For the text-containing cell, return its midpoint in [X, Y] coordinate format. 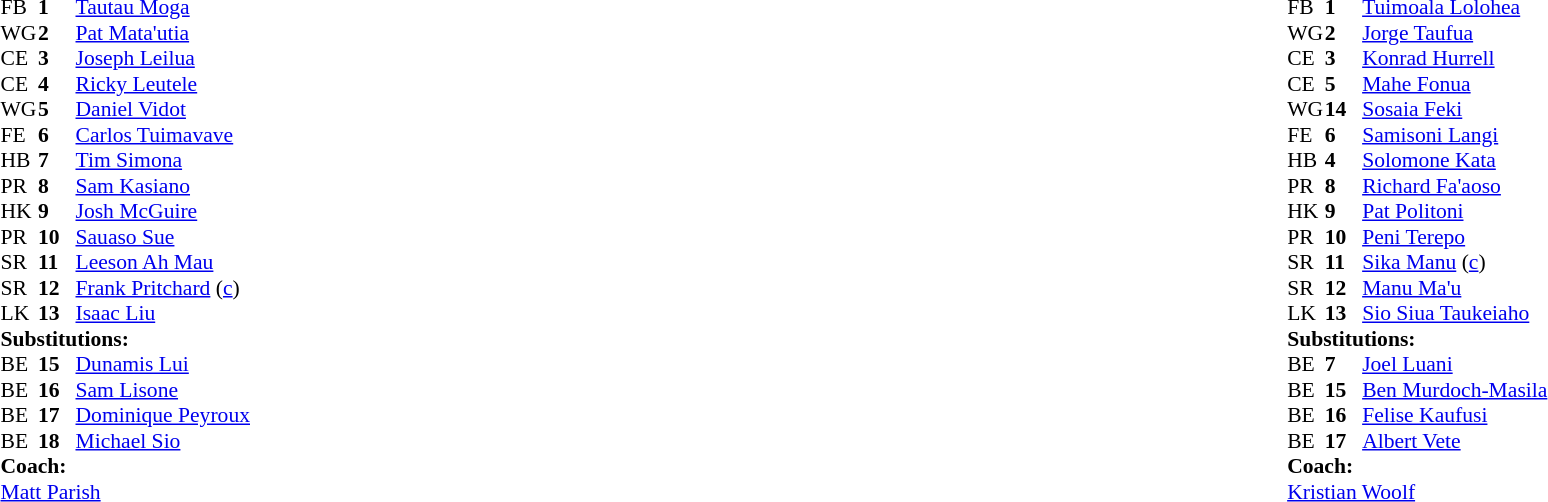
Sio Siua Taukeiaho [1454, 313]
Sika Manu (c) [1454, 263]
Samisoni Langi [1454, 135]
Ricky Leutele [163, 84]
Sam Lisone [163, 390]
Josh McGuire [163, 211]
Pat Mata'utia [163, 33]
Peni Terepo [1454, 237]
Jorge Taufua [1454, 33]
Michael Sio [163, 441]
Dominique Peyroux [163, 415]
Sauaso Sue [163, 237]
Mahe Fonua [1454, 84]
Dunamis Lui [163, 365]
14 [1344, 109]
Ben Murdoch-Masila [1454, 390]
Sam Kasiano [163, 186]
Tim Simona [163, 161]
Carlos Tuimavave [163, 135]
Isaac Liu [163, 313]
Leeson Ah Mau [163, 263]
Sosaia Feki [1454, 109]
Solomone Kata [1454, 161]
Manu Ma'u [1454, 288]
Felise Kaufusi [1454, 415]
Joseph Leilua [163, 59]
18 [57, 441]
Albert Vete [1454, 441]
Richard Fa'aoso [1454, 186]
Konrad Hurrell [1454, 59]
Daniel Vidot [163, 109]
Pat Politoni [1454, 211]
Frank Pritchard (c) [163, 288]
Joel Luani [1454, 365]
